Capture the cell that displays the provided text and extract its (x, y) central coordinate. 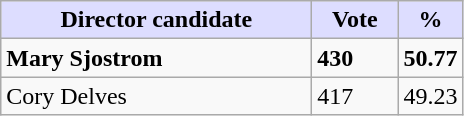
49.23 (430, 96)
417 (355, 96)
Director candidate (156, 20)
% (430, 20)
Vote (355, 20)
Cory Delves (156, 96)
430 (355, 58)
Mary Sjostrom (156, 58)
50.77 (430, 58)
